From the cell containing the given text, extract its center point as (x, y) coordinate. 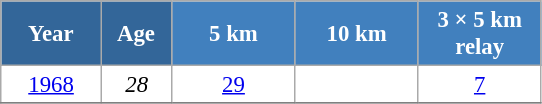
Age (136, 34)
1968 (52, 85)
5 km (234, 34)
Year (52, 34)
7 (480, 85)
28 (136, 85)
10 km (356, 34)
29 (234, 85)
3 × 5 km relay (480, 34)
